Find where the given text appears and provide that cell's center as [X, Y] coordinate. 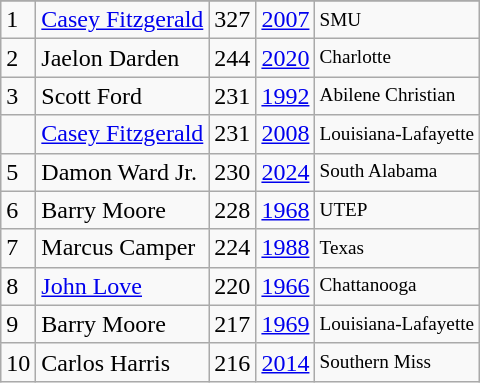
220 [232, 286]
Southern Miss [397, 362]
1966 [286, 286]
230 [232, 172]
10 [18, 362]
5 [18, 172]
1988 [286, 248]
Damon Ward Jr. [122, 172]
Chattanooga [397, 286]
2020 [286, 58]
SMU [397, 20]
1968 [286, 210]
2007 [286, 20]
2 [18, 58]
Scott Ford [122, 96]
1 [18, 20]
Marcus Camper [122, 248]
South Alabama [397, 172]
3 [18, 96]
2008 [286, 134]
327 [232, 20]
1992 [286, 96]
Charlotte [397, 58]
2014 [286, 362]
Abilene Christian [397, 96]
2024 [286, 172]
1969 [286, 324]
Jaelon Darden [122, 58]
8 [18, 286]
John Love [122, 286]
6 [18, 210]
244 [232, 58]
Texas [397, 248]
228 [232, 210]
Carlos Harris [122, 362]
217 [232, 324]
224 [232, 248]
9 [18, 324]
216 [232, 362]
7 [18, 248]
UTEP [397, 210]
